Find where the given text appears and provide that cell's center as [x, y] coordinate. 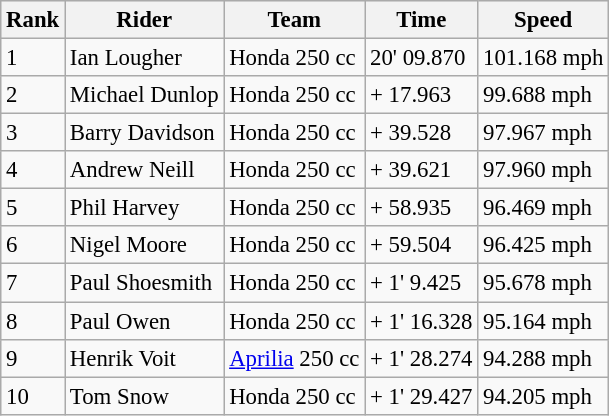
1 [33, 58]
Henrik Voit [144, 358]
Tom Snow [144, 396]
94.288 mph [544, 358]
6 [33, 245]
+ 1' 9.425 [422, 283]
96.425 mph [544, 245]
8 [33, 321]
Team [294, 20]
2 [33, 95]
97.960 mph [544, 170]
Phil Harvey [144, 208]
+ 1' 29.427 [422, 396]
+ 59.504 [422, 245]
99.688 mph [544, 95]
20' 09.870 [422, 58]
Paul Owen [144, 321]
10 [33, 396]
3 [33, 133]
95.678 mph [544, 283]
Barry Davidson [144, 133]
+ 58.935 [422, 208]
Michael Dunlop [144, 95]
97.967 mph [544, 133]
Rider [144, 20]
+ 1' 28.274 [422, 358]
9 [33, 358]
Speed [544, 20]
101.168 mph [544, 58]
95.164 mph [544, 321]
Ian Lougher [144, 58]
Paul Shoesmith [144, 283]
+ 1' 16.328 [422, 321]
+ 39.621 [422, 170]
5 [33, 208]
+ 17.963 [422, 95]
Time [422, 20]
Aprilia 250 cc [294, 358]
Nigel Moore [144, 245]
96.469 mph [544, 208]
Andrew Neill [144, 170]
94.205 mph [544, 396]
+ 39.528 [422, 133]
Rank [33, 20]
7 [33, 283]
4 [33, 170]
